Extract the (x, y) coordinate from the center of the cell holding the provided text.  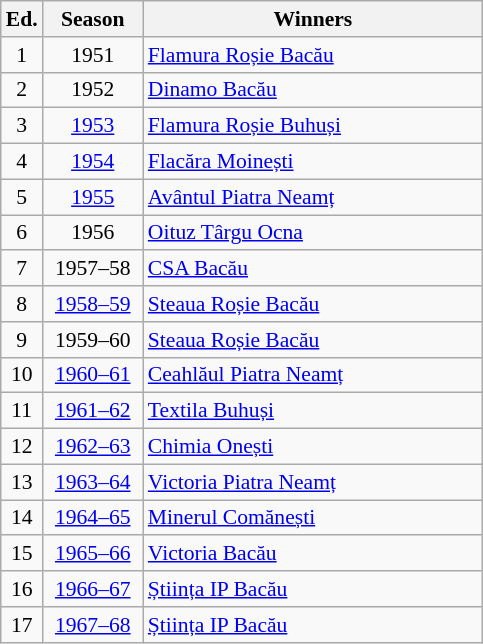
Chimia Onești (313, 447)
Oituz Târgu Ocna (313, 233)
8 (22, 304)
1963–64 (93, 482)
Avântul Piatra Neamț (313, 197)
9 (22, 340)
1959–60 (93, 340)
5 (22, 197)
Ceahlăul Piatra Neamț (313, 375)
10 (22, 375)
6 (22, 233)
12 (22, 447)
Season (93, 19)
Victoria Piatra Neamț (313, 482)
2 (22, 90)
1960–61 (93, 375)
Flamura Roșie Bacău (313, 55)
Winners (313, 19)
1965–66 (93, 554)
CSA Bacău (313, 269)
1957–58 (93, 269)
7 (22, 269)
11 (22, 411)
1966–67 (93, 589)
Minerul Comănești (313, 518)
3 (22, 126)
16 (22, 589)
1958–59 (93, 304)
1 (22, 55)
13 (22, 482)
1964–65 (93, 518)
Flacăra Moinești (313, 162)
1953 (93, 126)
4 (22, 162)
15 (22, 554)
1951 (93, 55)
1962–63 (93, 447)
1955 (93, 197)
14 (22, 518)
1961–62 (93, 411)
Dinamo Bacău (313, 90)
Textila Buhuși (313, 411)
Flamura Roșie Buhuși (313, 126)
1956 (93, 233)
Ed. (22, 19)
Victoria Bacău (313, 554)
17 (22, 625)
1952 (93, 90)
1954 (93, 162)
1967–68 (93, 625)
